Return the [X, Y] coordinate for the center point of the cell that contains the specified text.  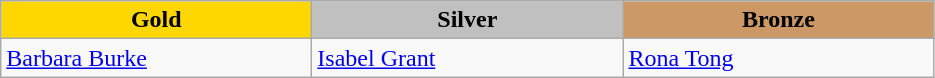
Rona Tong [778, 58]
Silver [468, 20]
Isabel Grant [468, 58]
Bronze [778, 20]
Barbara Burke [156, 58]
Gold [156, 20]
